Output the (X, Y) coordinate of the center of the cell containing the given text.  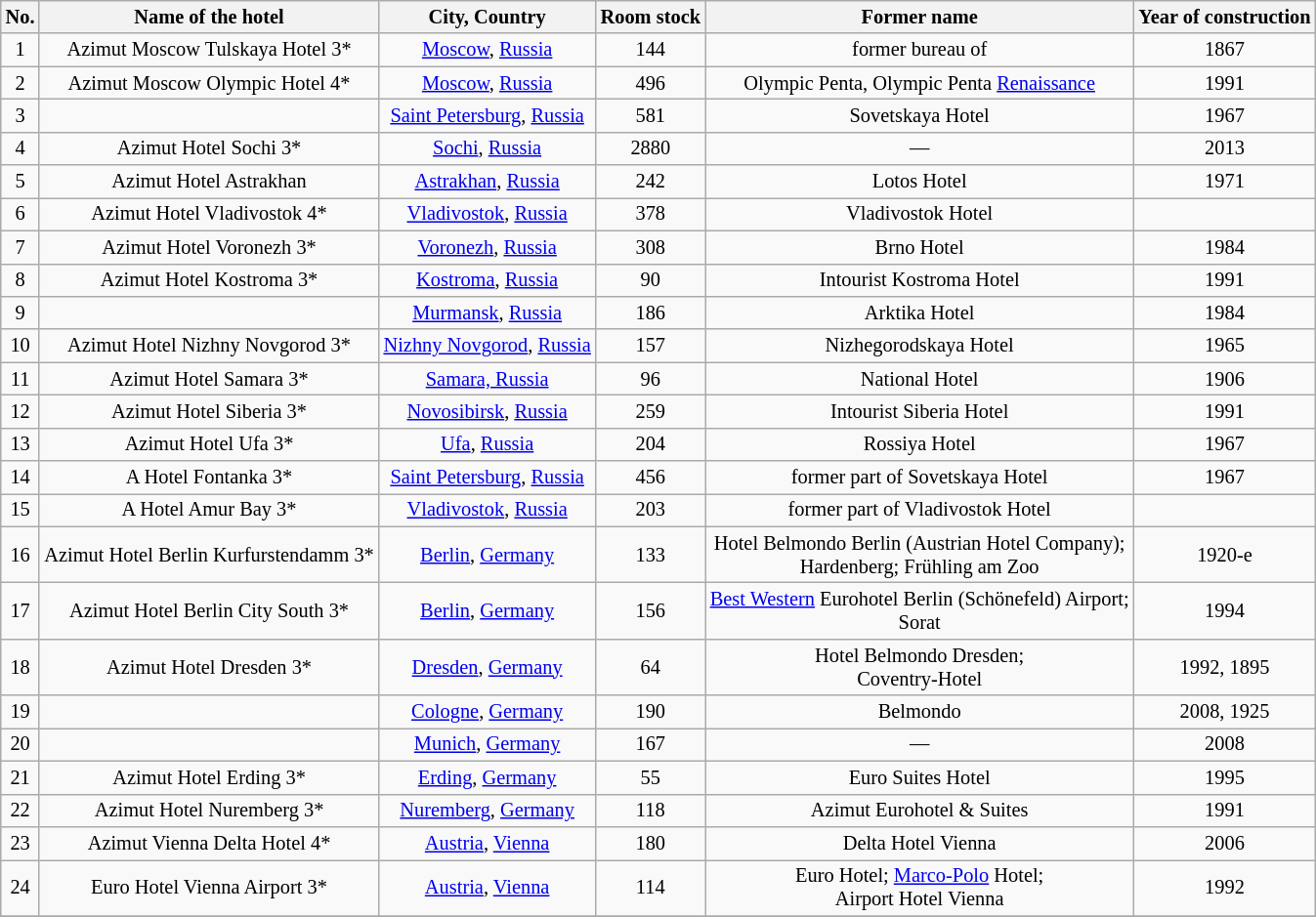
Delta Hotel Vienna (920, 843)
203 (651, 510)
96 (651, 379)
Rossiya Hotel (920, 444)
2 (21, 83)
90 (651, 280)
12 (21, 411)
Azimut Hotel Berlin Kurfurstendamm 3* (209, 555)
1992, 1895 (1224, 667)
Lotos Hotel (920, 182)
Azimut Hotel Nuremberg 3* (209, 811)
11 (21, 379)
1920-е (1224, 555)
186 (651, 313)
Azimut Hotel Berlin City South 3* (209, 610)
2008 (1224, 744)
2008, 1925 (1224, 712)
22 (21, 811)
496 (651, 83)
former part of Sovetskaya Hotel (920, 478)
118 (651, 811)
Sovetskaya Hotel (920, 115)
14 (21, 478)
19 (21, 712)
Belmondo (920, 712)
Intourist Kostroma Hotel (920, 280)
20 (21, 744)
21 (21, 777)
Vladivostok Hotel (920, 214)
Azimut Moscow Olympic Hotel 4* (209, 83)
Azimut Hotel Ufa 3* (209, 444)
Azimut Hotel Kostroma 3* (209, 280)
378 (651, 214)
Olympic Penta, Olympic Penta Renaissance (920, 83)
9 (21, 313)
Azimut Eurohotel & Suites (920, 811)
Azimut Vienna Delta Hotel 4* (209, 843)
1994 (1224, 610)
2013 (1224, 148)
Azimut Hotel Samara 3* (209, 379)
1 (21, 50)
Hotel Belmondo Berlin (Austrian Hotel Company);Hardenberg; Frühling am Zoo (920, 555)
308 (651, 247)
114 (651, 888)
Brno Hotel (920, 247)
8 (21, 280)
Novosibirsk, Russia (488, 411)
Astrakhan, Russia (488, 182)
456 (651, 478)
17 (21, 610)
Nizhny Novgorod, Russia (488, 346)
Azimut Moscow Tulskaya Hotel 3* (209, 50)
15 (21, 510)
144 (651, 50)
former part of Vladivostok Hotel (920, 510)
Kostroma, Russia (488, 280)
Azimut Hotel Erding 3* (209, 777)
Azimut Hotel Voronezh 3* (209, 247)
Room stock (651, 17)
156 (651, 610)
Azimut Hotel Nizhny Novgorod 3* (209, 346)
1965 (1224, 346)
1867 (1224, 50)
5 (21, 182)
Former name (920, 17)
2880 (651, 148)
1992 (1224, 888)
No. (21, 17)
Erding, Germany (488, 777)
204 (651, 444)
13 (21, 444)
10 (21, 346)
Samara, Russia (488, 379)
64 (651, 667)
7 (21, 247)
190 (651, 712)
157 (651, 346)
Azimut Hotel Astrakhan (209, 182)
180 (651, 843)
4 (21, 148)
Name of the hotel (209, 17)
167 (651, 744)
133 (651, 555)
Cologne, Germany (488, 712)
A Hotel Amur Bay 3* (209, 510)
Year of construction (1224, 17)
581 (651, 115)
259 (651, 411)
Dresden, Germany (488, 667)
Euro Hotel; Marco-Polo Hotel;Airport Hotel Vienna (920, 888)
1995 (1224, 777)
2006 (1224, 843)
National Hotel (920, 379)
Euro Hotel Vienna Airport 3* (209, 888)
Ufa, Russia (488, 444)
18 (21, 667)
24 (21, 888)
242 (651, 182)
Best Western Eurohotel Berlin (Schönefeld) Airport;Sorat (920, 610)
23 (21, 843)
Azimut Hotel Sochi 3* (209, 148)
3 (21, 115)
6 (21, 214)
1971 (1224, 182)
Voronezh, Russia (488, 247)
City, Country (488, 17)
Intourist Siberia Hotel (920, 411)
Munich, Germany (488, 744)
A Hotel Fontanka 3* (209, 478)
55 (651, 777)
Euro Suites Hotel (920, 777)
Arktika Hotel (920, 313)
former bureau of (920, 50)
Murmansk, Russia (488, 313)
16 (21, 555)
Azimut Hotel Siberia 3* (209, 411)
Azimut Hotel Dresden 3* (209, 667)
Azimut Hotel Vladivostok 4* (209, 214)
Sochi, Russia (488, 148)
1906 (1224, 379)
Nizhegorodskaya Hotel (920, 346)
Nuremberg, Germany (488, 811)
Hotel Belmondo Dresden;Coventry-Hotel (920, 667)
